Search for the cell housing the specified text and yield its [X, Y] center coordinate. 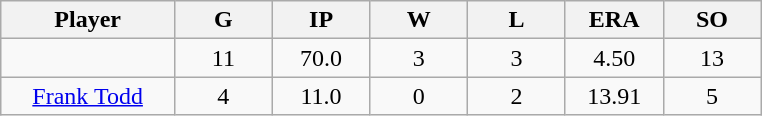
Frank Todd [88, 96]
4 [223, 96]
11.0 [321, 96]
Player [88, 20]
13.91 [614, 96]
ERA [614, 20]
11 [223, 58]
4.50 [614, 58]
G [223, 20]
13 [712, 58]
W [419, 20]
70.0 [321, 58]
SO [712, 20]
2 [517, 96]
5 [712, 96]
0 [419, 96]
IP [321, 20]
L [517, 20]
